Determine the (x, y) coordinate at the center of the cell enclosing the given text.  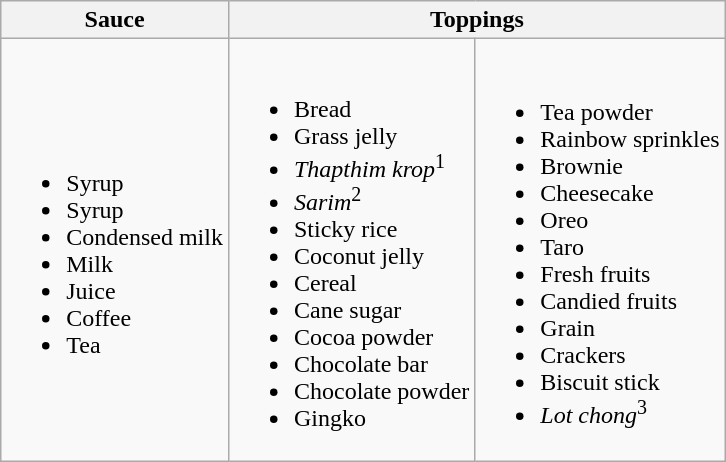
Tea powderRainbow sprinklesBrownieCheesecakeOreoTaroFresh fruitsCandied fruitsGrainCrackersBiscuit stickLot chong3 (600, 250)
BreadGrass jellyThapthim krop1Sarim2Sticky riceCoconut jellyCerealCane sugarCocoa powderChocolate barChocolate powderGingko (351, 250)
Toppings (476, 20)
Sauce (115, 20)
SyrupSyrupCondensed milkMilkJuiceCoffeeTea (115, 250)
